Find where the given text appears and provide that cell's center as (X, Y) coordinate. 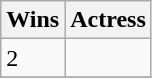
Actress (108, 20)
Wins (33, 20)
2 (33, 58)
